Return the [X, Y] coordinate for the center point of the cell that contains the specified text.  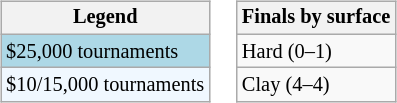
Hard (0–1) [316, 51]
Finals by surface [316, 18]
Legend [105, 18]
Clay (4–4) [316, 85]
$10/15,000 tournaments [105, 85]
$25,000 tournaments [105, 51]
